Provide the (X, Y) coordinate of the cell's center where the given text is located.  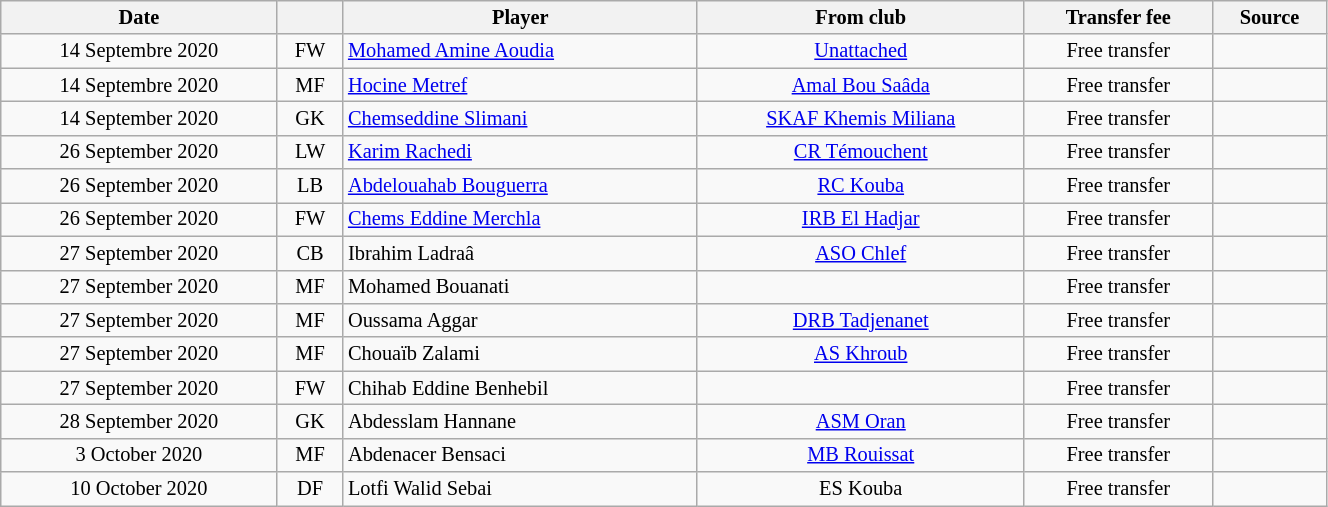
Abdesslam Hannane (520, 421)
3 October 2020 (139, 455)
Chihab Eddine Benhebil (520, 388)
14 September 2020 (139, 118)
SKAF Khemis Miliana (860, 118)
10 October 2020 (139, 489)
ASM Oran (860, 421)
Chouaïb Zalami (520, 354)
DF (310, 489)
Hocine Metref (520, 85)
Lotfi Walid Sebai (520, 489)
ES Kouba (860, 489)
Oussama Aggar (520, 320)
Abdenacer Bensaci (520, 455)
Amal Bou Saâda (860, 85)
Source (1270, 17)
Chemseddine Slimani (520, 118)
AS Khroub (860, 354)
28 September 2020 (139, 421)
LW (310, 152)
LB (310, 186)
From club (860, 17)
Unattached (860, 51)
Chems Eddine Merchla (520, 219)
Mohamed Amine Aoudia (520, 51)
Ibrahim Ladraâ (520, 253)
Transfer fee (1118, 17)
Mohamed Bouanati (520, 287)
Abdelouahab Bouguerra (520, 186)
ASO Chlef (860, 253)
CB (310, 253)
DRB Tadjenanet (860, 320)
IRB El Hadjar (860, 219)
MB Rouissat (860, 455)
Date (139, 17)
RC Kouba (860, 186)
CR Témouchent (860, 152)
Player (520, 17)
Karim Rachedi (520, 152)
